Return the (x, y) coordinate for the center point of the cell that contains the specified text.  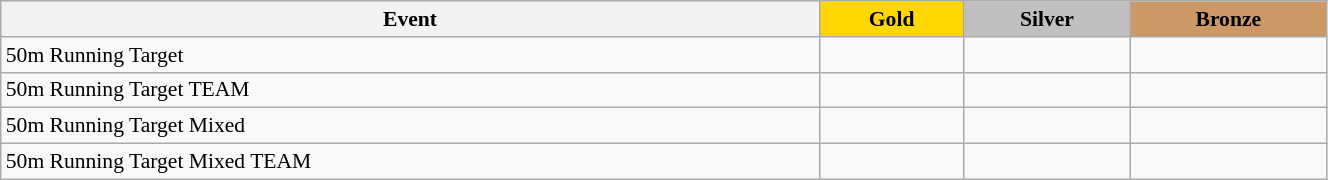
Silver (1047, 19)
50m Running Target Mixed (410, 126)
Event (410, 19)
50m Running Target TEAM (410, 90)
Bronze (1228, 19)
Gold (891, 19)
50m Running Target (410, 55)
50m Running Target Mixed TEAM (410, 162)
